Determine the (X, Y) coordinate at the center of the cell enclosing the given text.  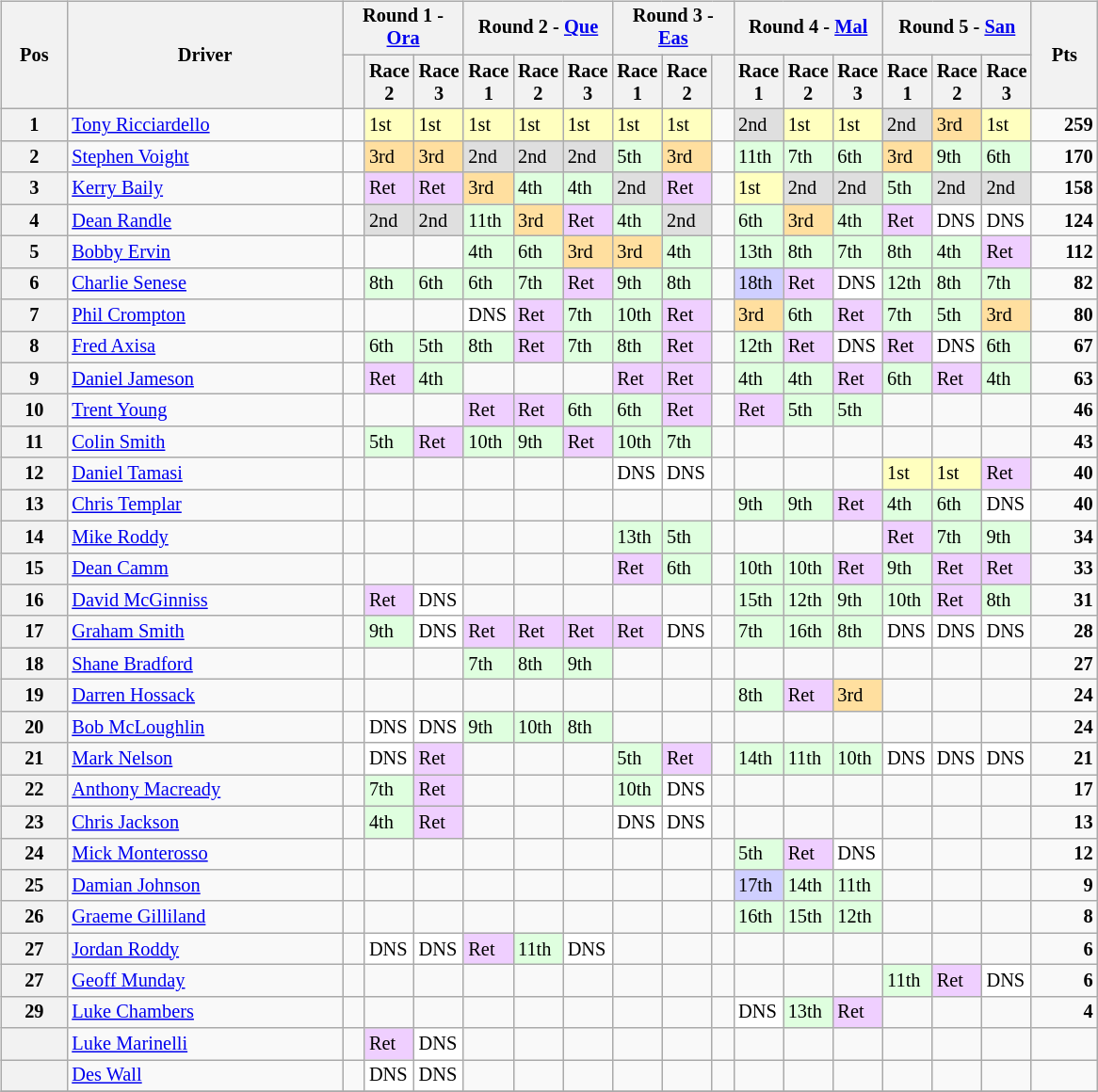
80 (1064, 315)
23 (34, 822)
26 (34, 917)
Luke Chambers (204, 1012)
28 (1064, 632)
18th (759, 283)
Round 3 - Eas (672, 28)
Stephen Voight (204, 157)
Mike Roddy (204, 537)
Des Wall (204, 1076)
82 (1064, 283)
10 (34, 410)
Pts (1064, 55)
Round 5 - San (957, 28)
Round 1 - Ora (403, 28)
Darren Hossack (204, 696)
Graham Smith (204, 632)
Anthony Macready (204, 791)
18 (34, 664)
Geoff Munday (204, 981)
46 (1064, 410)
Jordan Roddy (204, 949)
22 (34, 791)
170 (1064, 157)
124 (1064, 220)
31 (1064, 601)
1 (34, 125)
Kerry Baily (204, 188)
43 (1064, 442)
67 (1064, 347)
29 (34, 1012)
34 (1064, 537)
Mick Monterosso (204, 854)
16 (34, 601)
Tony Ricciardello (204, 125)
2 (34, 157)
33 (1064, 569)
Bobby Ervin (204, 252)
Phil Crompton (204, 315)
17th (759, 886)
David McGinniss (204, 601)
Dean Camm (204, 569)
Round 4 - Mal (808, 28)
7 (34, 315)
Daniel Tamasi (204, 474)
3 (34, 188)
Pos (34, 55)
5 (34, 252)
14 (34, 537)
19 (34, 696)
Chris Jackson (204, 822)
Fred Axisa (204, 347)
Driver (204, 55)
Trent Young (204, 410)
Daniel Jameson (204, 378)
20 (34, 727)
Mark Nelson (204, 759)
Bob McLoughlin (204, 727)
63 (1064, 378)
Colin Smith (204, 442)
112 (1064, 252)
11 (34, 442)
Graeme Gilliland (204, 917)
259 (1064, 125)
Charlie Senese (204, 283)
Damian Johnson (204, 886)
Shane Bradford (204, 664)
158 (1064, 188)
25 (34, 886)
Round 2 - Que (538, 28)
Dean Randle (204, 220)
Luke Marinelli (204, 1044)
15 (34, 569)
Chris Templar (204, 506)
